Search for the cell housing the specified text and yield its (x, y) center coordinate. 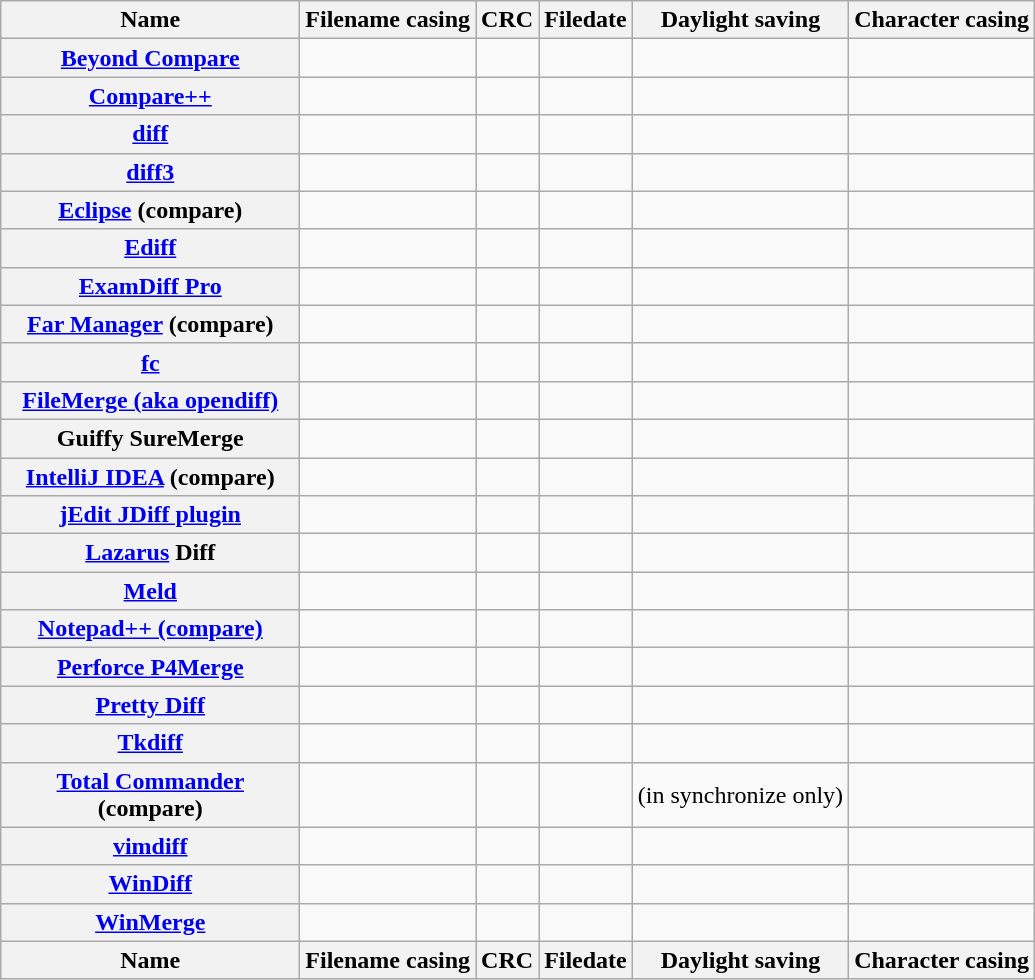
Beyond Compare (150, 58)
Total Commander (compare) (150, 794)
Lazarus Diff (150, 553)
Meld (150, 591)
Eclipse (compare) (150, 210)
Far Manager (compare) (150, 324)
Guiffy SureMerge (150, 438)
diff3 (150, 172)
fc (150, 362)
Perforce P4Merge (150, 667)
diff (150, 134)
WinMerge (150, 922)
Tkdiff (150, 743)
Compare++ (150, 96)
IntelliJ IDEA (compare) (150, 477)
(in synchronize only) (740, 794)
vimdiff (150, 846)
WinDiff (150, 884)
ExamDiff Pro (150, 286)
Ediff (150, 248)
jEdit JDiff plugin (150, 515)
FileMerge (aka opendiff) (150, 400)
Pretty Diff (150, 705)
Notepad++ (compare) (150, 629)
